Output the (X, Y) coordinate of the center of the cell containing the given text.  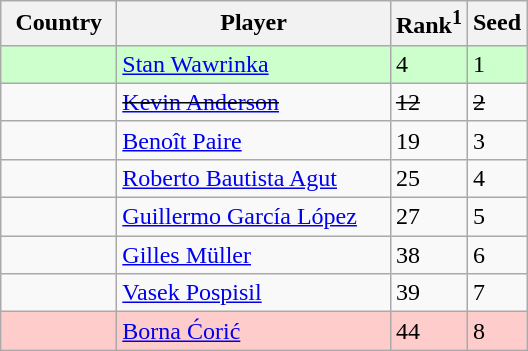
39 (428, 293)
Kevin Anderson (254, 102)
1 (496, 64)
Gilles Müller (254, 255)
Stan Wawrinka (254, 64)
19 (428, 140)
25 (428, 178)
38 (428, 255)
Vasek Pospisil (254, 293)
7 (496, 293)
2 (496, 102)
Rank1 (428, 24)
6 (496, 255)
8 (496, 331)
5 (496, 217)
Guillermo García López (254, 217)
27 (428, 217)
Borna Ćorić (254, 331)
Roberto Bautista Agut (254, 178)
Benoît Paire (254, 140)
Seed (496, 24)
Player (254, 24)
3 (496, 140)
12 (428, 102)
44 (428, 331)
Country (59, 24)
